Search for the cell housing the specified text and yield its (x, y) center coordinate. 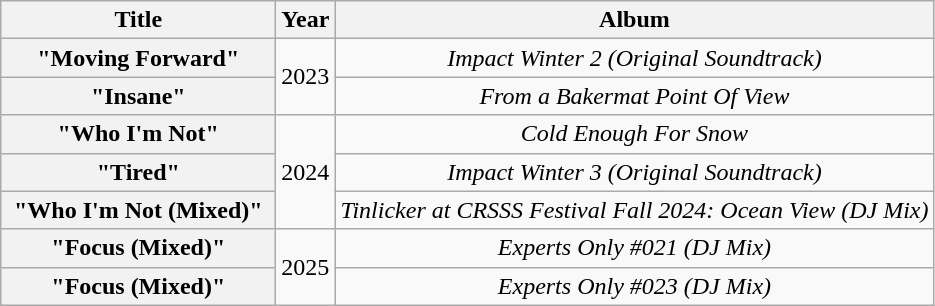
Impact Winter 3 (Original Soundtrack) (634, 172)
Cold Enough For Snow (634, 134)
"Insane" (138, 96)
Tinlicker at CRSSS Festival Fall 2024: Ocean View (DJ Mix) (634, 210)
"Who I'm Not" (138, 134)
From a Bakermat Point Of View (634, 96)
Impact Winter 2 (Original Soundtrack) (634, 58)
"Tired" (138, 172)
Experts Only #023 (DJ Mix) (634, 286)
Experts Only #021 (DJ Mix) (634, 248)
"Moving Forward" (138, 58)
Title (138, 20)
Album (634, 20)
2025 (306, 267)
2024 (306, 172)
2023 (306, 77)
Year (306, 20)
"Who I'm Not (Mixed)" (138, 210)
